Return [X, Y] of the center of cell containing provided text 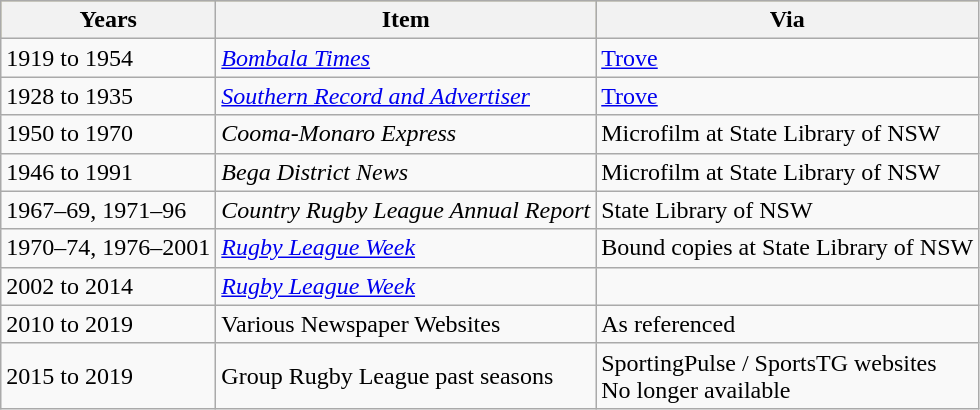
1946 to 1991 [108, 172]
1970–74, 1976–2001 [108, 248]
1919 to 1954 [108, 58]
Bombala Times [406, 58]
Southern Record and Advertiser [406, 96]
Item [406, 20]
2002 to 2014 [108, 286]
Various Newspaper Websites [406, 324]
2010 to 2019 [108, 324]
Group Rugby League past seasons [406, 376]
State Library of NSW [788, 210]
As referenced [788, 324]
1950 to 1970 [108, 134]
Bound copies at State Library of NSW [788, 248]
2015 to 2019 [108, 376]
SportingPulse / SportsTG websitesNo longer available [788, 376]
Years [108, 20]
Country Rugby League Annual Report [406, 210]
Via [788, 20]
Bega District News [406, 172]
1928 to 1935 [108, 96]
Cooma-Monaro Express [406, 134]
1967–69, 1971–96 [108, 210]
